Output the [X, Y] coordinate of the center of the cell containing the given text.  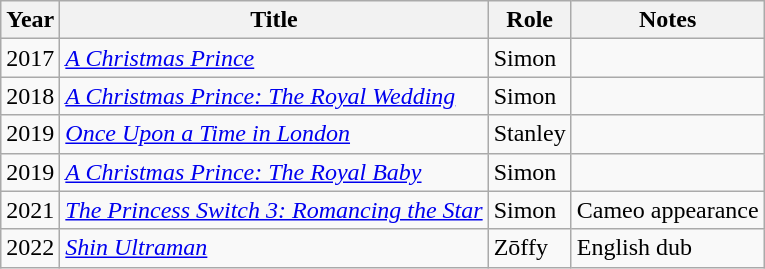
Year [30, 20]
2018 [30, 96]
2022 [30, 248]
Cameo appearance [668, 210]
The Princess Switch 3: Romancing the Star [274, 210]
Shin Ultraman [274, 248]
Stanley [530, 134]
A Christmas Prince: The Royal Baby [274, 172]
2021 [30, 210]
Title [274, 20]
A Christmas Prince: The Royal Wedding [274, 96]
English dub [668, 248]
Role [530, 20]
Zōffy [530, 248]
Notes [668, 20]
A Christmas Prince [274, 58]
2017 [30, 58]
Once Upon a Time in London [274, 134]
